From the cell containing the given text, extract its center point as (X, Y) coordinate. 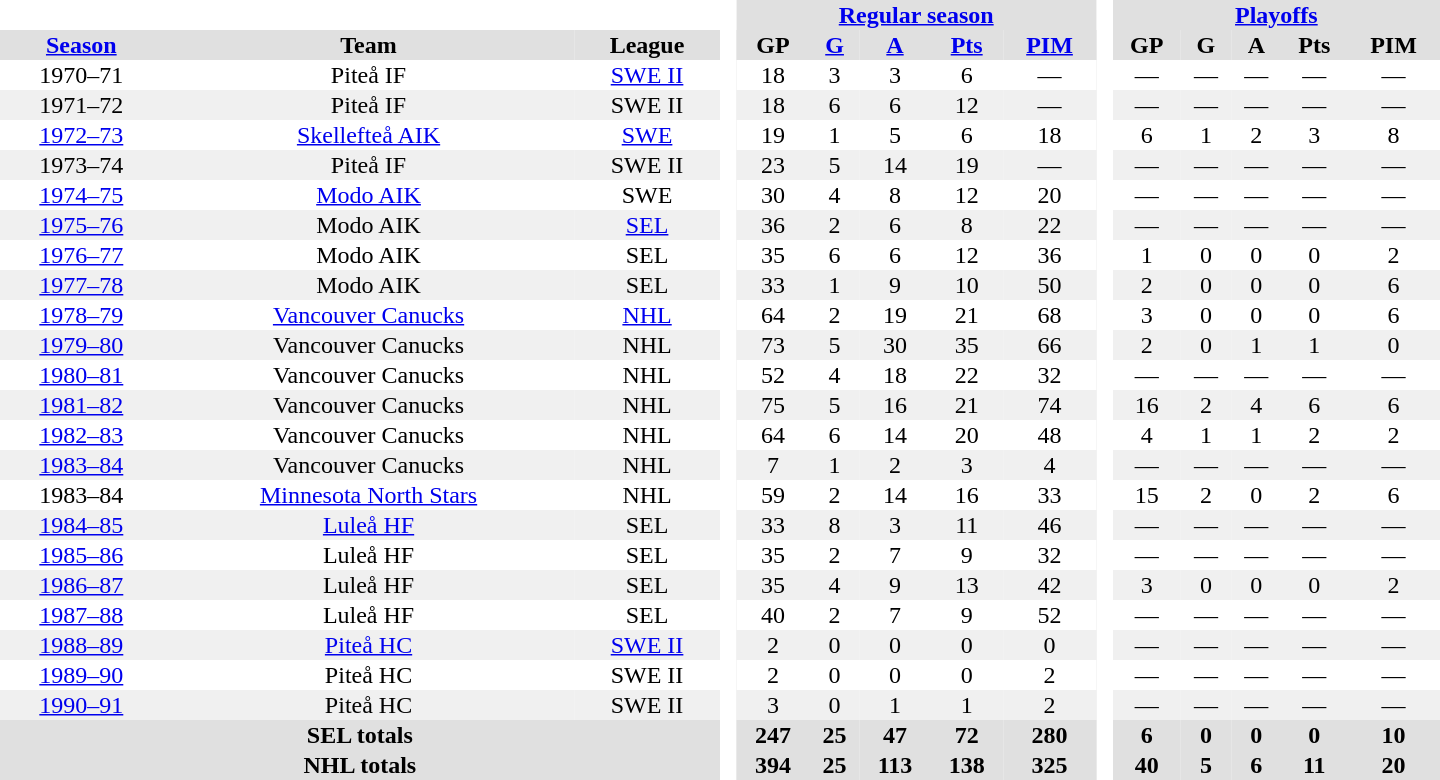
1971–72 (82, 105)
1970–71 (82, 75)
Minnesota North Stars (369, 495)
Season (82, 45)
325 (1050, 765)
NHL totals (360, 765)
1974–75 (82, 195)
1976–77 (82, 255)
1973–74 (82, 165)
394 (772, 765)
1982–83 (82, 435)
46 (1050, 525)
247 (772, 735)
1984–85 (82, 525)
59 (772, 495)
72 (966, 735)
75 (772, 405)
1987–88 (82, 615)
Regular season (916, 15)
1972–73 (82, 135)
23 (772, 165)
SEL totals (360, 735)
74 (1050, 405)
280 (1050, 735)
1980–81 (82, 375)
1981–82 (82, 405)
42 (1050, 585)
13 (966, 585)
47 (895, 735)
1990–91 (82, 705)
Playoffs (1276, 15)
1979–80 (82, 345)
1988–89 (82, 645)
1975–76 (82, 225)
League (646, 45)
73 (772, 345)
15 (1147, 495)
138 (966, 765)
48 (1050, 435)
66 (1050, 345)
1989–90 (82, 675)
Team (369, 45)
1985–86 (82, 555)
1977–78 (82, 285)
Skellefteå AIK (369, 135)
1978–79 (82, 315)
113 (895, 765)
50 (1050, 285)
68 (1050, 315)
1986–87 (82, 585)
